Determine the (x, y) coordinate at the center of the cell enclosing the given text.  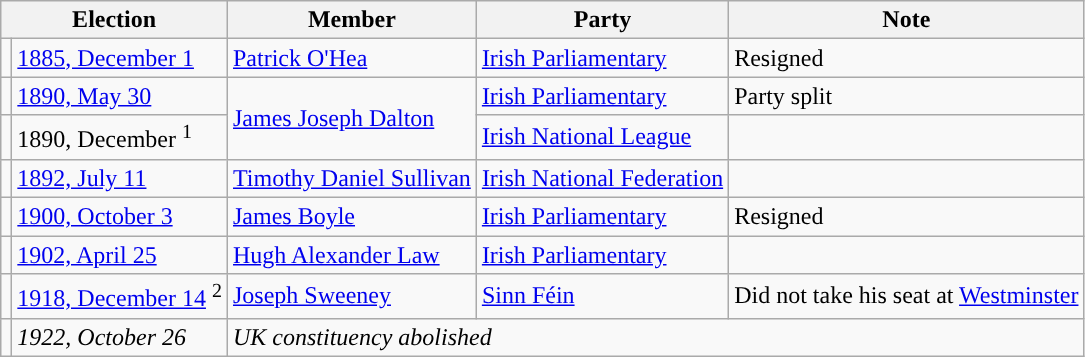
1885, December 1 (120, 58)
Timothy Daniel Sullivan (352, 178)
Irish National Federation (602, 178)
Note (906, 20)
UK constituency abolished (655, 337)
1892, July 11 (120, 178)
1918, December 14 2 (120, 296)
1890, December 1 (120, 138)
Party (602, 20)
1902, April 25 (120, 255)
1890, May 30 (120, 96)
1900, October 3 (120, 217)
Patrick O'Hea (352, 58)
Hugh Alexander Law (352, 255)
Joseph Sweeney (352, 296)
1922, October 26 (120, 337)
James Boyle (352, 217)
Did not take his seat at Westminster (906, 296)
Party split (906, 96)
Election (114, 20)
Sinn Féin (602, 296)
Irish National League (602, 138)
James Joseph Dalton (352, 118)
Member (352, 20)
